Search for the cell housing the specified text and yield its (x, y) center coordinate. 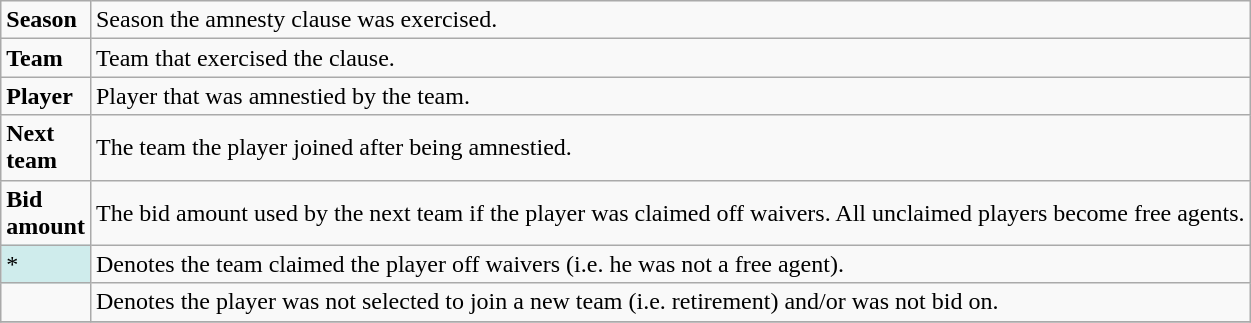
Denotes the player was not selected to join a new team (i.e. retirement) and/or was not bid on. (670, 302)
Team (46, 58)
Season the amnesty clause was exercised. (670, 20)
Denotes the team claimed the player off waivers (i.e. he was not a free agent). (670, 264)
The team the player joined after being amnestied. (670, 148)
Team that exercised the clause. (670, 58)
Next team (46, 148)
Player that was amnestied by the team. (670, 96)
Season (46, 20)
* (46, 264)
Bid amount (46, 212)
The bid amount used by the next team if the player was claimed off waivers. All unclaimed players become free agents. (670, 212)
Player (46, 96)
